Return the [x, y] coordinate for the center point of the cell that contains the specified text.  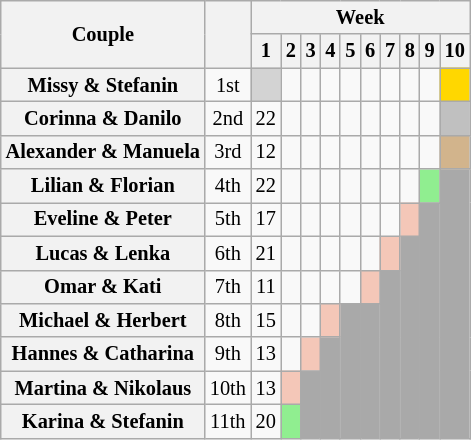
2nd [228, 118]
Karina & Stefanin [103, 421]
5th [228, 219]
5 [350, 51]
Alexander & Manuela [103, 152]
Week [360, 17]
1st [228, 85]
4 [331, 51]
11th [228, 421]
12 [266, 152]
21 [266, 253]
Missy & Stefanin [103, 85]
Couple [103, 34]
9 [430, 51]
20 [266, 421]
3 [311, 51]
10 [455, 51]
10th [228, 388]
Lucas & Lenka [103, 253]
1 [266, 51]
4th [228, 186]
7th [228, 287]
17 [266, 219]
Martina & Nikolaus [103, 388]
2 [291, 51]
3rd [228, 152]
Hannes & Catharina [103, 354]
6 [370, 51]
Michael & Herbert [103, 320]
9th [228, 354]
Omar & Kati [103, 287]
8 [410, 51]
7 [390, 51]
Corinna & Danilo [103, 118]
15 [266, 320]
11 [266, 287]
Eveline & Peter [103, 219]
8th [228, 320]
6th [228, 253]
Lilian & Florian [103, 186]
